Output the (x, y) coordinate of the center of the cell containing the given text.  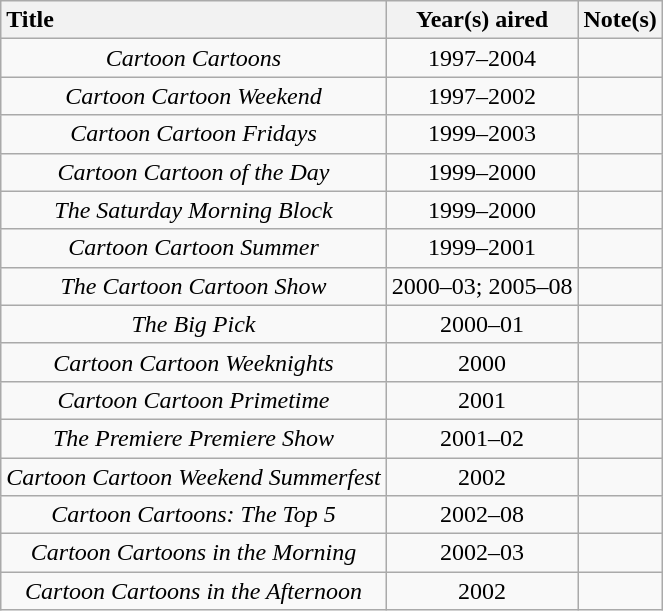
1999–2001 (482, 248)
Cartoon Cartoon Fridays (194, 134)
2000–03; 2005–08 (482, 286)
Year(s) aired (482, 20)
2000 (482, 362)
2001 (482, 400)
The Premiere Premiere Show (194, 438)
Cartoon Cartoons in the Afternoon (194, 591)
Cartoon Cartoons in the Morning (194, 553)
Cartoon Cartoons: The Top 5 (194, 515)
2000–01 (482, 324)
2002–08 (482, 515)
Note(s) (620, 20)
The Big Pick (194, 324)
Cartoon Cartoon Summer (194, 248)
Cartoon Cartoon Primetime (194, 400)
1999–2003 (482, 134)
2002–03 (482, 553)
Cartoon Cartoons (194, 58)
The Saturday Morning Block (194, 210)
Cartoon Cartoon of the Day (194, 172)
Cartoon Cartoon Weekend Summerfest (194, 477)
The Cartoon Cartoon Show (194, 286)
1997–2002 (482, 96)
Cartoon Cartoon Weekend (194, 96)
1997–2004 (482, 58)
2001–02 (482, 438)
Cartoon Cartoon Weeknights (194, 362)
Title (194, 20)
